Scan for the cell matching the given text and deliver its [x, y] coordinate at center. 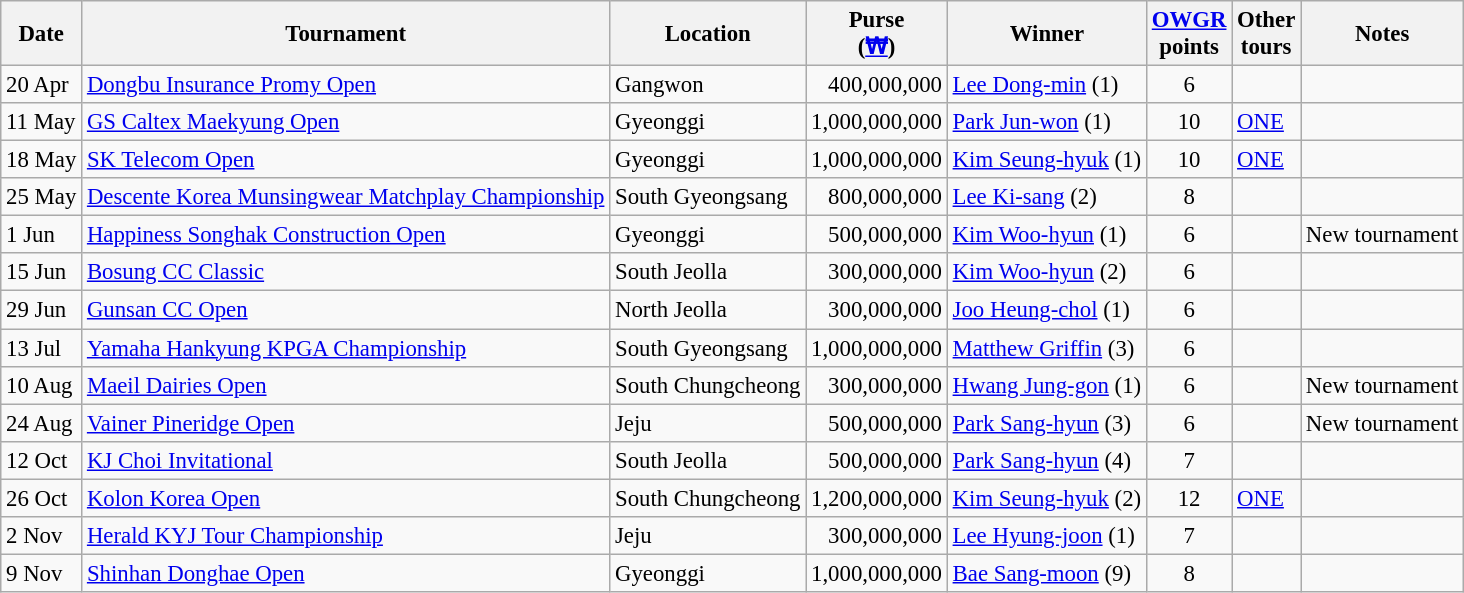
Park Jun-won (1) [1046, 122]
Location [708, 34]
Park Sang-hyun (4) [1046, 460]
Joo Heung-chol (1) [1046, 310]
Lee Dong-min (1) [1046, 85]
12 Oct [42, 460]
9 Nov [42, 573]
Vainer Pineridge Open [346, 423]
11 May [42, 122]
Yamaha Hankyung KPGA Championship [346, 348]
Dongbu Insurance Promy Open [346, 85]
18 May [42, 160]
KJ Choi Invitational [346, 460]
Hwang Jung-gon (1) [1046, 385]
Gunsan CC Open [346, 310]
400,000,000 [877, 85]
2 Nov [42, 536]
20 Apr [42, 85]
13 Jul [42, 348]
Notes [1382, 34]
1,200,000,000 [877, 498]
SK Telecom Open [346, 160]
Kim Seung-hyuk (1) [1046, 160]
Lee Hyung-joon (1) [1046, 536]
25 May [42, 197]
Winner [1046, 34]
Descente Korea Munsingwear Matchplay Championship [346, 197]
Gangwon [708, 85]
12 [1188, 498]
Happiness Songhak Construction Open [346, 235]
Matthew Griffin (3) [1046, 348]
Date [42, 34]
Park Sang-hyun (3) [1046, 423]
Lee Ki-sang (2) [1046, 197]
24 Aug [42, 423]
GS Caltex Maekyung Open [346, 122]
OWGRpoints [1188, 34]
10 Aug [42, 385]
Tournament [346, 34]
Purse(₩) [877, 34]
North Jeolla [708, 310]
Herald KYJ Tour Championship [346, 536]
Kim Woo-hyun (2) [1046, 273]
Maeil Dairies Open [346, 385]
800,000,000 [877, 197]
Bae Sang-moon (9) [1046, 573]
29 Jun [42, 310]
1 Jun [42, 235]
Kim Seung-hyuk (2) [1046, 498]
26 Oct [42, 498]
Othertours [1266, 34]
Bosung CC Classic [346, 273]
Kolon Korea Open [346, 498]
Shinhan Donghae Open [346, 573]
15 Jun [42, 273]
Kim Woo-hyun (1) [1046, 235]
